Determine the (x, y) coordinate at the center of the cell enclosing the given text.  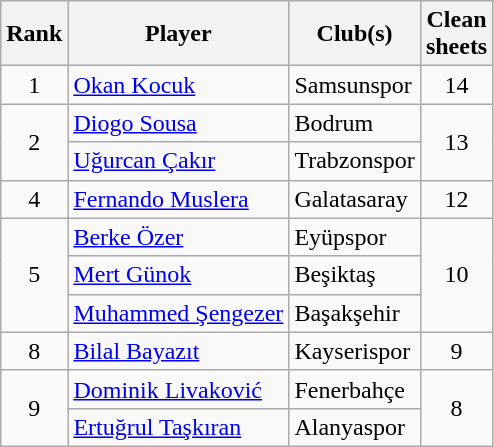
Eyüpspor (355, 237)
14 (456, 85)
Clean sheets (456, 34)
Samsunspor (355, 85)
Okan Kocuk (178, 85)
Rank (34, 34)
10 (456, 275)
13 (456, 142)
Fenerbahçe (355, 389)
Bilal Bayazıt (178, 351)
Ertuğrul Taşkıran (178, 427)
Galatasaray (355, 199)
Dominik Livaković (178, 389)
4 (34, 199)
Başakşehir (355, 313)
Player (178, 34)
Club(s) (355, 34)
Diogo Sousa (178, 123)
Alanyaspor (355, 427)
Beşiktaş (355, 275)
Fernando Muslera (178, 199)
1 (34, 85)
Uğurcan Çakır (178, 161)
Berke Özer (178, 237)
Mert Günok (178, 275)
5 (34, 275)
Bodrum (355, 123)
2 (34, 142)
12 (456, 199)
Muhammed Şengezer (178, 313)
Trabzonspor (355, 161)
Kayserispor (355, 351)
